Find where the given text appears and provide that cell's center as [X, Y] coordinate. 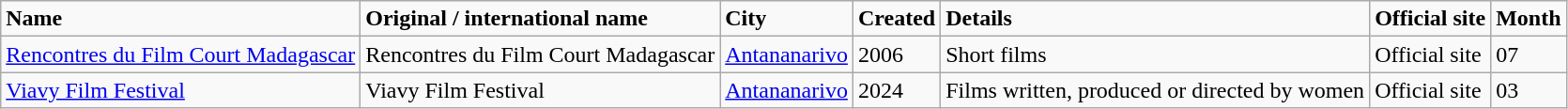
Name [180, 19]
Short films [1155, 54]
Created [896, 19]
03 [1529, 90]
City [787, 19]
Films written, produced or directed by women [1155, 90]
07 [1529, 54]
Month [1529, 19]
2006 [896, 54]
Original / international name [541, 19]
2024 [896, 90]
Details [1155, 19]
